Search for the cell housing the specified text and yield its [X, Y] center coordinate. 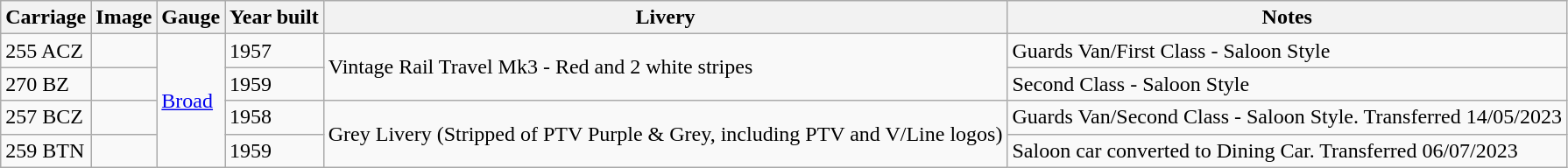
Notes [1288, 17]
1958 [275, 117]
Grey Livery (Stripped of PTV Purple & Grey, including PTV and V/Line logos) [666, 134]
Vintage Rail Travel Mk3 - Red and 2 white stripes [666, 67]
Gauge [191, 17]
Livery [666, 17]
Carriage [46, 17]
Second Class - Saloon Style [1288, 84]
1957 [275, 51]
Guards Van/Second Class - Saloon Style. Transferred 14/05/2023 [1288, 117]
Saloon car converted to Dining Car. Transferred 06/07/2023 [1288, 150]
257 BCZ [46, 117]
Guards Van/First Class - Saloon Style [1288, 51]
Image [124, 17]
Broad [191, 101]
Year built [275, 17]
270 BZ [46, 84]
255 ACZ [46, 51]
259 BTN [46, 150]
